Pinpoint the cell where the given text exists, returning its [X, Y] midpoint coordinate. 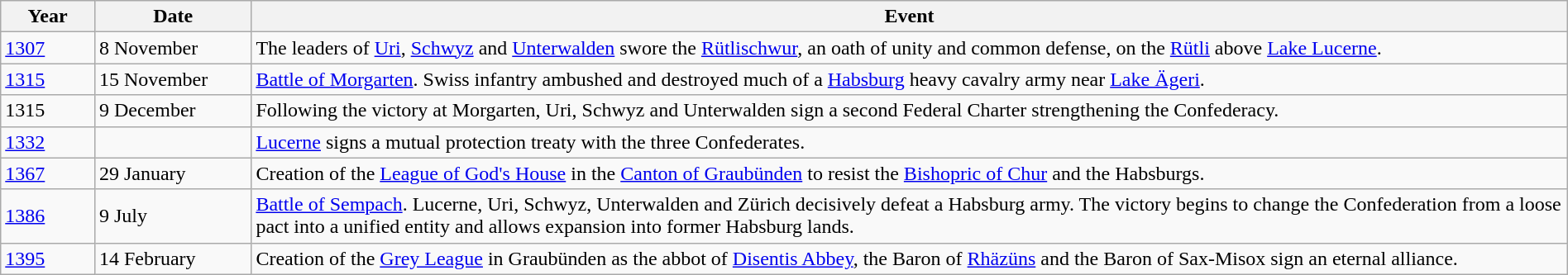
14 February [172, 258]
Creation of the Grey League in Graubünden as the abbot of Disentis Abbey, the Baron of Rhäzüns and the Baron of Sax-Misox sign an eternal alliance. [910, 258]
Battle of Morgarten. Swiss infantry ambushed and destroyed much of a Habsburg heavy cavalry army near Lake Ägeri. [910, 79]
9 July [172, 216]
Year [48, 17]
Lucerne signs a mutual protection treaty with the three Confederates. [910, 142]
15 November [172, 79]
1367 [48, 173]
The leaders of Uri, Schwyz and Unterwalden swore the Rütlischwur, an oath of unity and common defense, on the Rütli above Lake Lucerne. [910, 48]
Following the victory at Morgarten, Uri, Schwyz and Unterwalden sign a second Federal Charter strengthening the Confederacy. [910, 111]
8 November [172, 48]
1307 [48, 48]
Date [172, 17]
9 December [172, 111]
1332 [48, 142]
Creation of the League of God's House in the Canton of Graubünden to resist the Bishopric of Chur and the Habsburgs. [910, 173]
1395 [48, 258]
1386 [48, 216]
Event [910, 17]
29 January [172, 173]
